Detect which cell encompasses the target text, then output its [x, y] center coordinate. 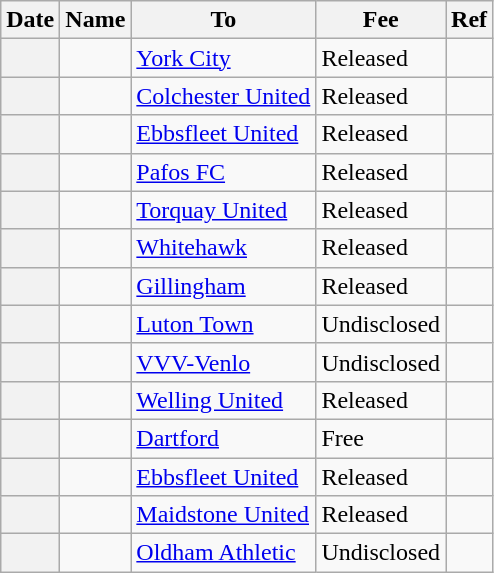
Maidstone United [224, 515]
To [224, 20]
Free [381, 438]
Whitehawk [224, 248]
Fee [381, 20]
Pafos FC [224, 172]
Luton Town [224, 324]
Gillingham [224, 286]
York City [224, 58]
Torquay United [224, 210]
Welling United [224, 400]
VVV-Venlo [224, 362]
Oldham Athletic [224, 553]
Date [30, 20]
Colchester United [224, 96]
Name [96, 20]
Dartford [224, 438]
Ref [470, 20]
